Locate the cell with the specified text and output its (X, Y) center coordinate. 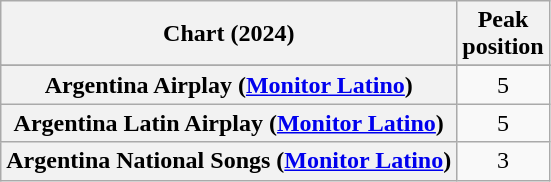
3 (503, 161)
Chart (2024) (229, 34)
Argentina Latin Airplay (Monitor Latino) (229, 123)
Argentina National Songs (Monitor Latino) (229, 161)
Peakposition (503, 34)
Argentina Airplay (Monitor Latino) (229, 85)
